From the cell containing the given text, extract its center point as (X, Y) coordinate. 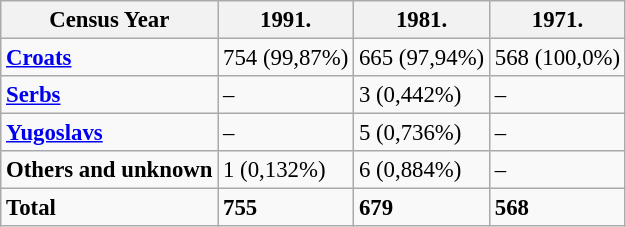
1971. (558, 20)
3 (0,442%) (422, 95)
1991. (286, 20)
568 (100,0%) (558, 58)
Serbs (110, 95)
Census Year (110, 20)
Yugoslavs (110, 133)
679 (422, 208)
665 (97,94%) (422, 58)
5 (0,736%) (422, 133)
6 (0,884%) (422, 170)
568 (558, 208)
1981. (422, 20)
754 (99,87%) (286, 58)
1 (0,132%) (286, 170)
Croats (110, 58)
755 (286, 208)
Others and unknown (110, 170)
Total (110, 208)
